Output the (x, y) coordinate of the center of the cell containing the given text.  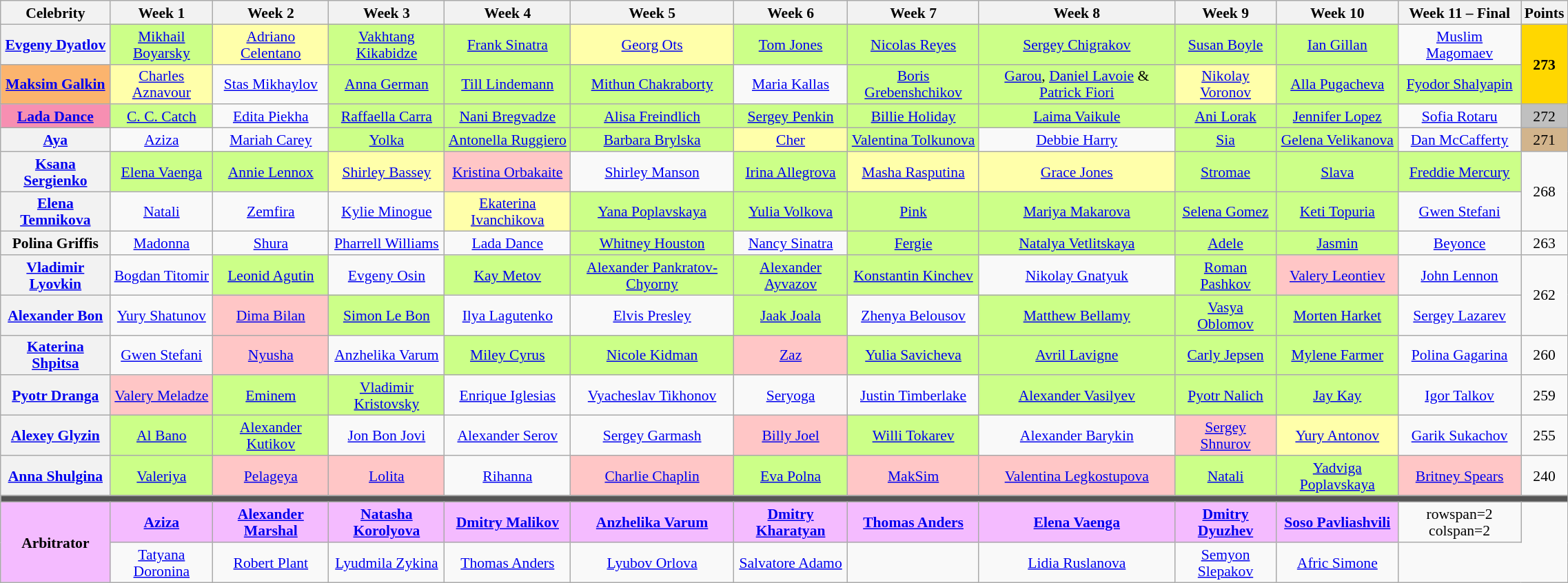
Shirley Bassey (387, 172)
Laima Vaikule (1077, 116)
Carly Jepsen (1225, 355)
Vakhtang Kikabidze (387, 44)
Evgeny Osin (387, 275)
Alexander Marshal (271, 522)
Willi Tokarev (914, 436)
Yana Poplavskaya (652, 212)
Alexey Glyzin (55, 436)
Vladimir Lyovkin (55, 275)
Tatyana Doronina (161, 562)
Pyotr Nalich (1225, 396)
Lyudmila Zykina (387, 562)
Miley Cyrus (507, 355)
Alisa Freindlich (652, 116)
Whitney Houston (652, 243)
Vyacheslav Tikhonov (652, 396)
Natalya Vetlitskaya (1077, 243)
Garik Sukachov (1460, 436)
Zhenya Belousov (914, 315)
Zemfira (271, 212)
Adele (1225, 243)
Ian Gillan (1337, 44)
Afric Simone (1337, 562)
Week 9 (1225, 12)
Nicolas Reyes (914, 44)
Valery Meladze (161, 396)
Week 7 (914, 12)
Till Lindemann (507, 84)
Alla Pugacheva (1337, 84)
Yadviga Poplavskaya (1337, 475)
Sergey Shnurov (1225, 436)
271 (1545, 140)
Valeriya (161, 475)
Konstantin Kinchev (914, 275)
Beyonce (1460, 243)
Stas Mikhaylov (271, 84)
240 (1545, 475)
Points (1545, 12)
260 (1545, 355)
Sergey Chigrakov (1077, 44)
Stromae (1225, 172)
Irina Allegrova (790, 172)
Eminem (271, 396)
Boris Grebenshchikov (914, 84)
Alexander Bon (55, 315)
Dima Bilan (271, 315)
Masha Rasputina (914, 172)
Week 8 (1077, 12)
Shirley Manson (652, 172)
Aya (55, 140)
Jasmin (1337, 243)
Kylie Minogue (387, 212)
Jaak Joala (790, 315)
Nancy Sinatra (790, 243)
Leonid Agutin (271, 275)
Gelena Velikanova (1337, 140)
Dmitry Malikov (507, 522)
259 (1545, 396)
Roman Pashkov (1225, 275)
Polina Gagarina (1460, 355)
Mikhail Boyarsky (161, 44)
Natasha Korolyova (387, 522)
Raffaella Carra (387, 116)
Al Bano (161, 436)
Debbie Harry (1077, 140)
Nicole Kidman (652, 355)
Keti Topuria (1337, 212)
Tom Jones (790, 44)
Cher (790, 140)
Alexander Pankratov-Chyorny (652, 275)
Semyon Slepakov (1225, 562)
Yury Shatunov (161, 315)
Maksim Galkin (55, 84)
Vasya Oblomov (1225, 315)
rowspan=2 colspan=2 (1460, 522)
Antonella Ruggiero (507, 140)
Yury Antonov (1337, 436)
Nikolay Gnatyuk (1077, 275)
Soso Pavliashvili (1337, 522)
Lyubov Orlova (652, 562)
273 (1545, 64)
Matthew Bellamy (1077, 315)
Sergey Garmash (652, 436)
Madonna (161, 243)
Freddie Mercury (1460, 172)
Edita Piekha (271, 116)
Alexander Vasilyev (1077, 396)
Pink (914, 212)
Alexander Barykin (1077, 436)
Katerina Shpitsa (55, 355)
Pelageya (271, 475)
Celebrity (55, 12)
Annie Lennox (271, 172)
Seryoga (790, 396)
Jay Kay (1337, 396)
Week 5 (652, 12)
Elena Temnikova (55, 212)
Nyusha (271, 355)
Jennifer Lopez (1337, 116)
Frank Sinatra (507, 44)
Yulia Savicheva (914, 355)
Charlie Chaplin (652, 475)
Georg Ots (652, 44)
Alexander Kutikov (271, 436)
Eva Polna (790, 475)
Sofia Rotaru (1460, 116)
Valentina Legkostupova (1077, 475)
Lidia Ruslanova (1077, 562)
Garou, Daniel Lavoie & Patrick Fiori (1077, 84)
Enrique Iglesias (507, 396)
Sergey Lazarev (1460, 315)
Sia (1225, 140)
Ani Lorak (1225, 116)
Adriano Celentano (271, 44)
MakSim (914, 475)
Selena Gomez (1225, 212)
Week 6 (790, 12)
Kristina Orbakaite (507, 172)
Evgeny Dyatlov (55, 44)
Maria Kallas (790, 84)
Alexander Serov (507, 436)
Lolita (387, 475)
Alexander Ayvazov (790, 275)
Fyodor Shalyapin (1460, 84)
Justin Timberlake (914, 396)
Arbitrator (55, 542)
Billy Joel (790, 436)
Simon Le Bon (387, 315)
Rihanna (507, 475)
Anna German (387, 84)
268 (1545, 192)
Billie Holiday (914, 116)
Nani Bregvadze (507, 116)
Barbara Brylska (652, 140)
Week 10 (1337, 12)
Morten Harket (1337, 315)
Valentina Tolkunova (914, 140)
Mariah Carey (271, 140)
272 (1545, 116)
Fergie (914, 243)
Ilya Lagutenko (507, 315)
Anna Shulgina (55, 475)
Mithun Chakraborty (652, 84)
Mylene Farmer (1337, 355)
Dmitry Kharatyan (790, 522)
Susan Boyle (1225, 44)
Charles Aznavour (161, 84)
Slava (1337, 172)
Pharrell Williams (387, 243)
Muslim Magomaev (1460, 44)
Week 2 (271, 12)
Ekaterina Ivanchikova (507, 212)
Week 1 (161, 12)
Week 3 (387, 12)
Robert Plant (271, 562)
255 (1545, 436)
Week 4 (507, 12)
Britney Spears (1460, 475)
Mariya Makarova (1077, 212)
C. C. Catch (161, 116)
Yulia Volkova (790, 212)
Kay Metov (507, 275)
Pyotr Dranga (55, 396)
Salvatore Adamo (790, 562)
Valery Leontiev (1337, 275)
Avril Lavigne (1077, 355)
Grace Jones (1077, 172)
Shura (271, 243)
Nikolay Voronov (1225, 84)
Dmitry Dyuzhev (1225, 522)
Elvis Presley (652, 315)
262 (1545, 295)
Week 11 – Final (1460, 12)
Yolka (387, 140)
Igor Talkov (1460, 396)
Sergey Penkin (790, 116)
Dan McCafferty (1460, 140)
263 (1545, 243)
Jon Bon Jovi (387, 436)
John Lennon (1460, 275)
Polina Griffis (55, 243)
Bogdan Titomir (161, 275)
Zaz (790, 355)
Ksana Sergienko (55, 172)
Vladimir Kristovsky (387, 396)
